Capture the cell that displays the provided text and extract its [x, y] central coordinate. 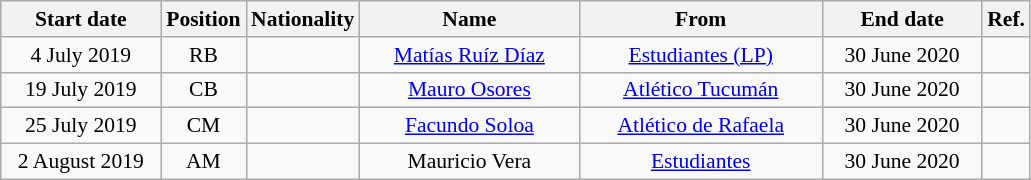
From [700, 19]
RB [204, 55]
4 July 2019 [81, 55]
25 July 2019 [81, 126]
End date [902, 19]
Estudiantes [700, 162]
Estudiantes (LP) [700, 55]
Position [204, 19]
Nationality [302, 19]
CB [204, 90]
2 August 2019 [81, 162]
Atlético de Rafaela [700, 126]
AM [204, 162]
Mauro Osores [469, 90]
CM [204, 126]
Start date [81, 19]
19 July 2019 [81, 90]
Mauricio Vera [469, 162]
Matías Ruíz Díaz [469, 55]
Facundo Soloa [469, 126]
Name [469, 19]
Atlético Tucumán [700, 90]
Ref. [1006, 19]
